Identify which cell holds the provided text, then report its (X, Y) central coordinate. 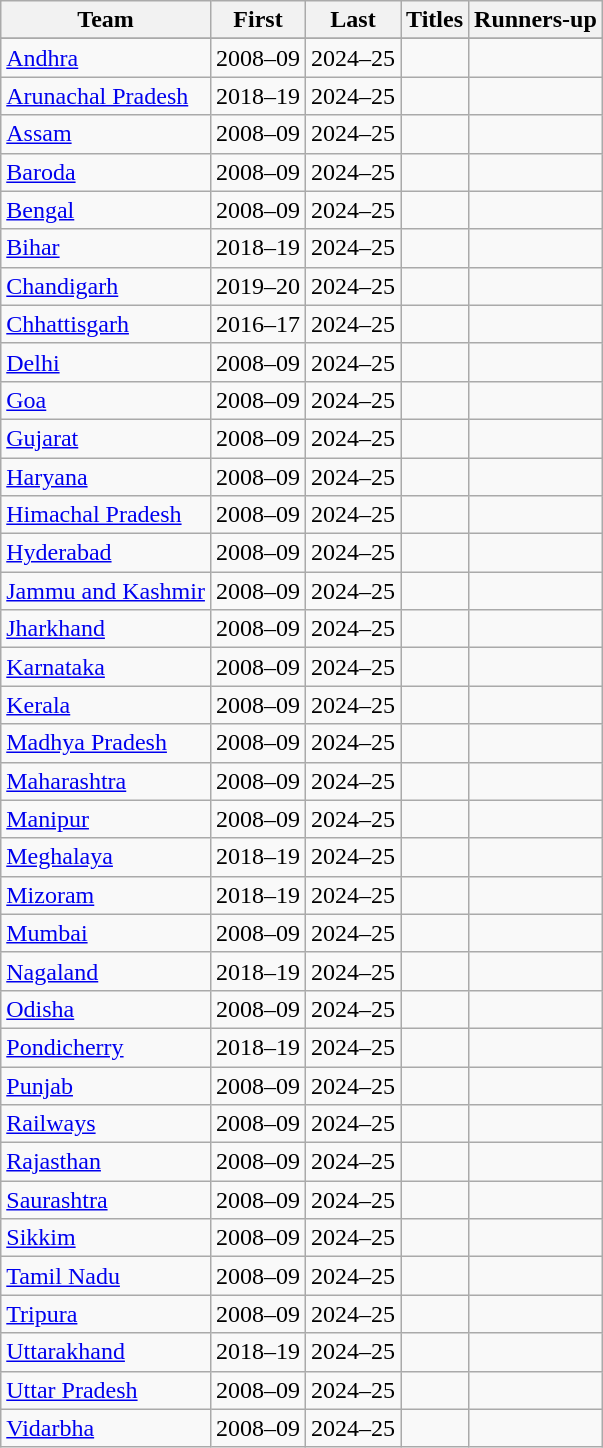
Jammu and Kashmir (106, 591)
Nagaland (106, 971)
Saurashtra (106, 1200)
Chhattisgarh (106, 324)
Pondicherry (106, 1047)
Hyderabad (106, 553)
Andhra (106, 58)
Bihar (106, 248)
Assam (106, 134)
Karnataka (106, 667)
Arunachal Pradesh (106, 96)
Uttarakhand (106, 1352)
Kerala (106, 705)
Tamil Nadu (106, 1276)
2019–20 (258, 286)
Bengal (106, 210)
Jharkhand (106, 629)
Delhi (106, 362)
Manipur (106, 819)
Meghalaya (106, 857)
Railways (106, 1124)
Last (354, 20)
2016–17 (258, 324)
Punjab (106, 1085)
Himachal Pradesh (106, 515)
Madhya Pradesh (106, 743)
Chandigarh (106, 286)
Rajasthan (106, 1162)
Uttar Pradesh (106, 1390)
Mizoram (106, 895)
Maharashtra (106, 781)
Vidarbha (106, 1428)
Titles (435, 20)
Mumbai (106, 933)
First (258, 20)
Sikkim (106, 1238)
Goa (106, 400)
Runners-up (536, 20)
Tripura (106, 1314)
Odisha (106, 1009)
Baroda (106, 172)
Gujarat (106, 438)
Team (106, 20)
Haryana (106, 477)
